Pinpoint the cell where the given text exists, returning its (X, Y) midpoint coordinate. 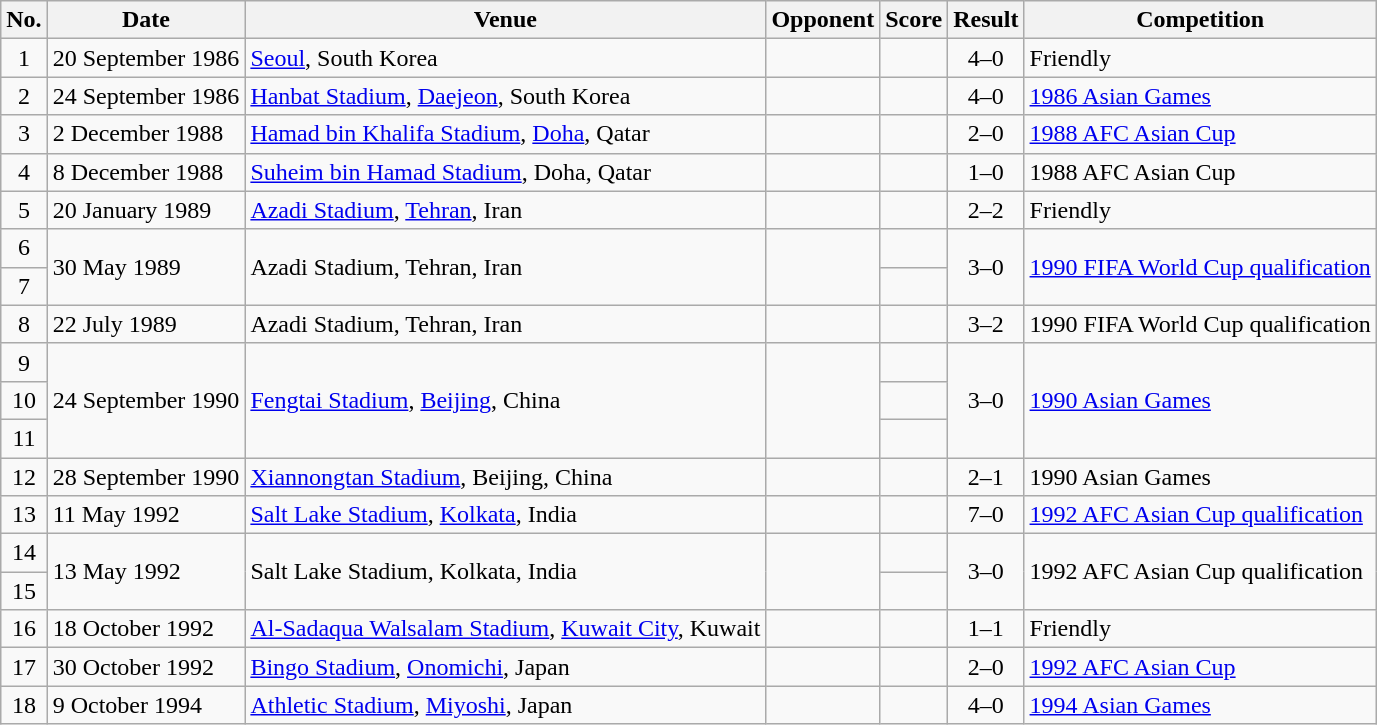
30 October 1992 (146, 667)
14 (24, 553)
11 (24, 438)
17 (24, 667)
9 October 1994 (146, 705)
13 (24, 515)
11 May 1992 (146, 515)
2 (24, 96)
5 (24, 210)
1994 Asian Games (1200, 705)
Hanbat Stadium, Daejeon, South Korea (506, 96)
6 (24, 248)
4 (24, 172)
18 October 1992 (146, 629)
Competition (1200, 20)
1 (24, 58)
Athletic Stadium, Miyoshi, Japan (506, 705)
28 September 1990 (146, 477)
22 July 1989 (146, 324)
2–2 (986, 210)
Fengtai Stadium, Beijing, China (506, 400)
12 (24, 477)
3 (24, 134)
30 May 1989 (146, 267)
7 (24, 286)
No. (24, 20)
1–1 (986, 629)
Suheim bin Hamad Stadium, Doha, Qatar (506, 172)
Date (146, 20)
20 September 1986 (146, 58)
16 (24, 629)
Xiannongtan Stadium, Beijing, China (506, 477)
13 May 1992 (146, 572)
1992 AFC Asian Cup (1200, 667)
1–0 (986, 172)
Seoul, South Korea (506, 58)
18 (24, 705)
Score (914, 20)
Opponent (823, 20)
9 (24, 362)
Result (986, 20)
20 January 1989 (146, 210)
3–2 (986, 324)
10 (24, 400)
Al-Sadaqua Walsalam Stadium, Kuwait City, Kuwait (506, 629)
2 December 1988 (146, 134)
24 September 1990 (146, 400)
24 September 1986 (146, 96)
8 December 1988 (146, 172)
1986 Asian Games (1200, 96)
7–0 (986, 515)
Hamad bin Khalifa Stadium, Doha, Qatar (506, 134)
Bingo Stadium, Onomichi, Japan (506, 667)
8 (24, 324)
2–1 (986, 477)
15 (24, 591)
Venue (506, 20)
